For the text-containing cell, return its midpoint in [x, y] coordinate format. 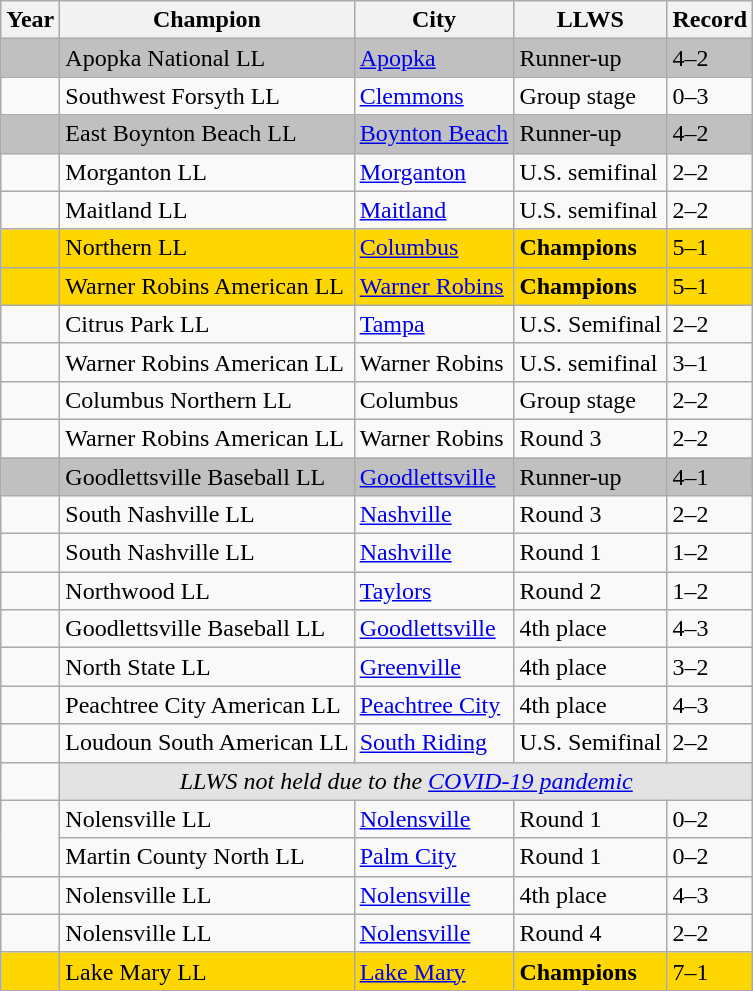
LLWS not held due to the COVID-19 pandemic [406, 781]
North State LL [207, 667]
Palm City [434, 857]
3–1 [710, 362]
Taylors [434, 591]
Maitland [434, 210]
Southwest Forsyth LL [207, 96]
Martin County North LL [207, 857]
Loudoun South American LL [207, 743]
Northern LL [207, 248]
0–3 [710, 96]
City [434, 20]
Greenville [434, 667]
Lake Mary [434, 971]
Apopka [434, 58]
East Boynton Beach LL [207, 134]
Champion [207, 20]
Tampa [434, 324]
South Riding [434, 743]
Morganton [434, 172]
Morganton LL [207, 172]
Clemmons [434, 96]
Apopka National LL [207, 58]
Boynton Beach [434, 134]
Round 2 [590, 591]
Maitland LL [207, 210]
Citrus Park LL [207, 324]
Peachtree City [434, 705]
Northwood LL [207, 591]
4–1 [710, 477]
Round 4 [590, 933]
Record [710, 20]
Lake Mary LL [207, 971]
Peachtree City American LL [207, 705]
LLWS [590, 20]
Year [30, 20]
7–1 [710, 971]
3–2 [710, 667]
Columbus Northern LL [207, 400]
